Determine the (x, y) coordinate at the center of the cell enclosing the given text.  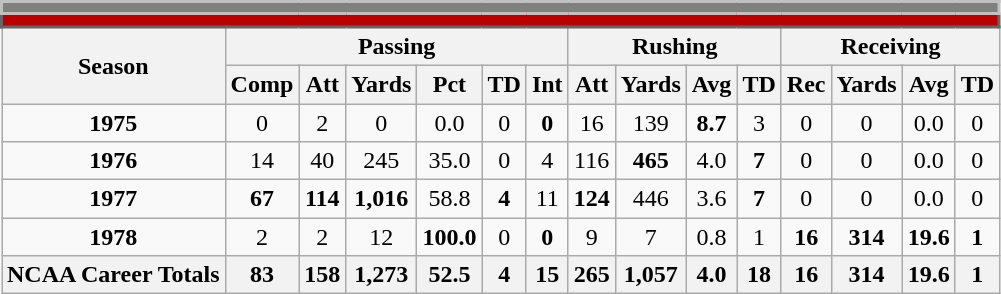
11 (547, 199)
15 (547, 275)
100.0 (450, 237)
58.8 (450, 199)
8.7 (712, 123)
14 (262, 161)
1,057 (650, 275)
52.5 (450, 275)
Passing (396, 46)
1,016 (382, 199)
Receiving (890, 46)
83 (262, 275)
124 (592, 199)
465 (650, 161)
67 (262, 199)
12 (382, 237)
NCAA Career Totals (114, 275)
245 (382, 161)
158 (322, 275)
1978 (114, 237)
18 (759, 275)
40 (322, 161)
9 (592, 237)
Rec (806, 84)
3 (759, 123)
1975 (114, 123)
1,273 (382, 275)
265 (592, 275)
Rushing (674, 46)
0.8 (712, 237)
1976 (114, 161)
446 (650, 199)
Comp (262, 84)
35.0 (450, 161)
139 (650, 123)
Season (114, 66)
3.6 (712, 199)
Int (547, 84)
116 (592, 161)
1977 (114, 199)
Pct (450, 84)
114 (322, 199)
